From the cell containing the given text, extract its center point as [x, y] coordinate. 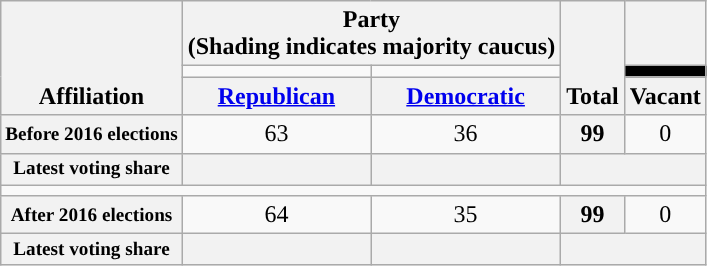
Affiliation [92, 58]
Total [593, 58]
36 [466, 134]
Vacant [665, 96]
Republican [276, 96]
35 [466, 215]
After 2016 elections [92, 215]
63 [276, 134]
Before 2016 elections [92, 134]
64 [276, 215]
Democratic [466, 96]
Party (Shading indicates majority caucus) [371, 34]
